Provide the (x, y) coordinate of the cell's center where the given text is located.  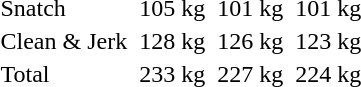
128 kg (172, 41)
126 kg (250, 41)
